For the text-containing cell, return its midpoint in [x, y] coordinate format. 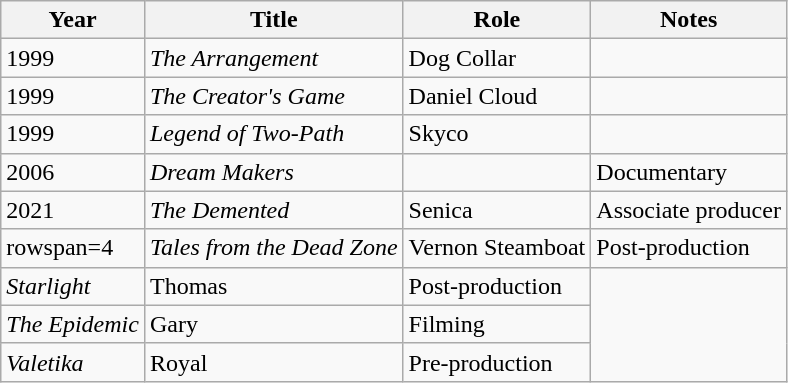
The Epidemic [73, 324]
Year [73, 20]
2006 [73, 172]
rowspan=4 [73, 248]
Starlight [73, 286]
Title [274, 20]
Filming [497, 324]
Notes [689, 20]
Associate producer [689, 210]
Gary [274, 324]
Senica [497, 210]
Valetika [73, 362]
The Arrangement [274, 58]
Pre-production [497, 362]
Dog Collar [497, 58]
Royal [274, 362]
Skyco [497, 134]
The Creator's Game [274, 96]
Thomas [274, 286]
Documentary [689, 172]
Vernon Steamboat [497, 248]
The Demented [274, 210]
Dream Makers [274, 172]
Tales from the Dead Zone [274, 248]
Daniel Cloud [497, 96]
Role [497, 20]
2021 [73, 210]
Legend of Two-Path [274, 134]
